Scan for the cell matching the given text and deliver its [X, Y] coordinate at center. 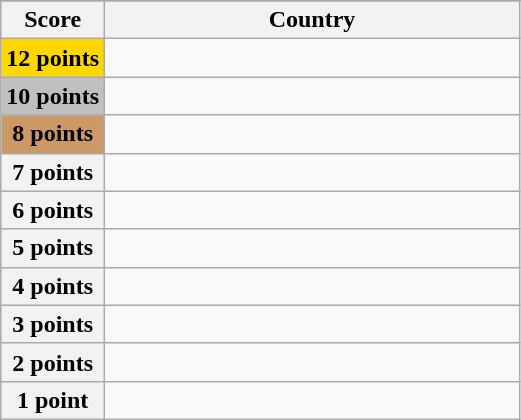
8 points [53, 134]
2 points [53, 362]
4 points [53, 286]
5 points [53, 248]
Score [53, 20]
7 points [53, 172]
1 point [53, 400]
6 points [53, 210]
3 points [53, 324]
12 points [53, 58]
Country [312, 20]
10 points [53, 96]
